Provide the (x, y) coordinate of the cell's center where the given text is located.  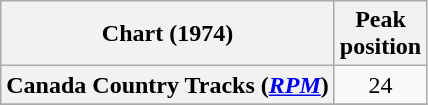
24 (380, 85)
Chart (1974) (168, 34)
Peakposition (380, 34)
Canada Country Tracks (RPM) (168, 85)
